Capture the cell that displays the provided text and extract its (x, y) central coordinate. 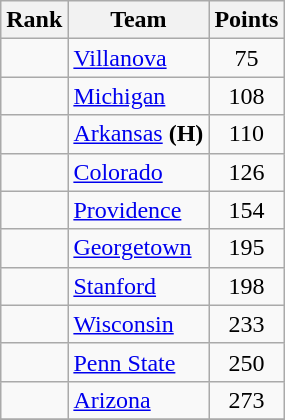
195 (246, 248)
Colorado (138, 172)
Arkansas (H) (138, 134)
Michigan (138, 96)
198 (246, 286)
108 (246, 96)
250 (246, 362)
Stanford (138, 286)
154 (246, 210)
Rank (34, 20)
110 (246, 134)
Points (246, 20)
273 (246, 400)
Wisconsin (138, 324)
126 (246, 172)
Villanova (138, 58)
Penn State (138, 362)
75 (246, 58)
Providence (138, 210)
Arizona (138, 400)
Georgetown (138, 248)
233 (246, 324)
Team (138, 20)
